Provide the [x, y] coordinate of the cell's center where the given text is located.  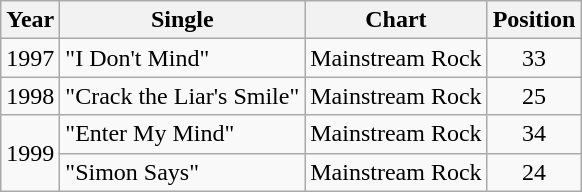
Chart [396, 20]
1999 [30, 153]
"Enter My Mind" [182, 134]
Single [182, 20]
Year [30, 20]
24 [534, 172]
34 [534, 134]
1998 [30, 96]
1997 [30, 58]
Position [534, 20]
"Simon Says" [182, 172]
25 [534, 96]
33 [534, 58]
"Crack the Liar's Smile" [182, 96]
"I Don't Mind" [182, 58]
